Extract the (X, Y) coordinate from the center of the cell holding the provided text.  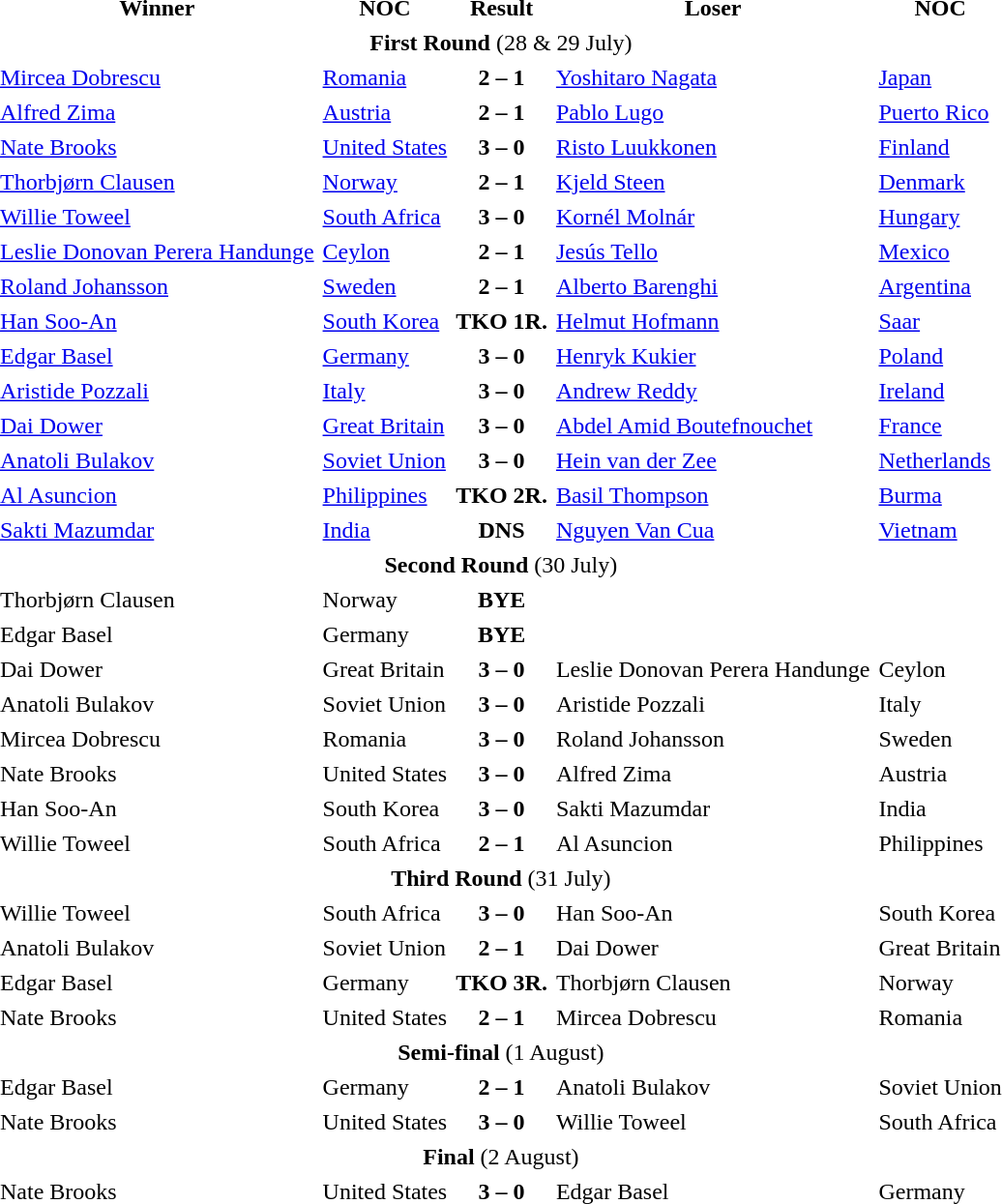
India (385, 530)
Willie Toweel (714, 1122)
Basil Thompson (714, 495)
Sakti Mazumdar (714, 808)
Pablo Lugo (714, 112)
Abdel Amid Boutefnouchet (714, 426)
Helmut Hofmann (714, 321)
Austria (385, 112)
Risto Luukkonen (714, 147)
TKO 3R. (501, 983)
Dai Dower (714, 948)
Han Soo-An (714, 913)
Henryk Kukier (714, 356)
DNS (501, 530)
Aristide Pozzali (714, 704)
Italy (385, 391)
Hein van der Zee (714, 460)
Nguyen Van Cua (714, 530)
Thorbjørn Clausen (714, 983)
Jesús Tello (714, 251)
Mircea Dobrescu (714, 1017)
Alfred Zima (714, 774)
Roland Johansson (714, 739)
Sweden (385, 286)
Alberto Barenghi (714, 286)
Al Asuncion (714, 843)
Yoshitaro Nagata (714, 77)
Kjeld Steen (714, 182)
TKO 2R. (501, 495)
Leslie Donovan Perera Handunge (714, 669)
TKO 1R. (501, 321)
Ceylon (385, 251)
Philippines (385, 495)
Andrew Reddy (714, 391)
Kornél Molnár (714, 217)
Anatoli Bulakov (714, 1087)
